Capture the cell that displays the provided text and extract its (X, Y) central coordinate. 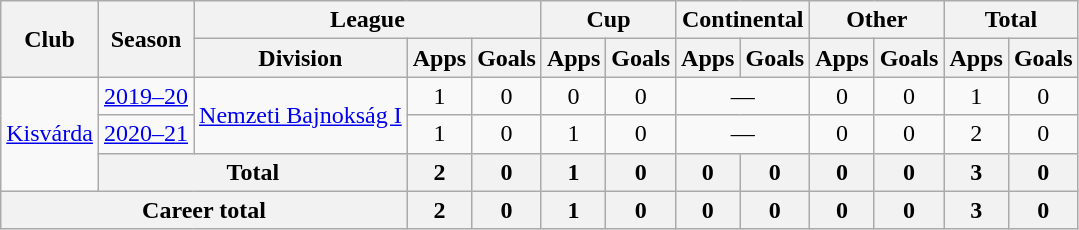
Career total (204, 210)
Division (301, 58)
League (368, 20)
Nemzeti Bajnokság I (301, 115)
Season (146, 39)
Club (50, 39)
Other (877, 20)
Continental (743, 20)
2020–21 (146, 134)
Kisvárda (50, 134)
2019–20 (146, 96)
Cup (608, 20)
